Locate the cell with the specified text and output its (X, Y) center coordinate. 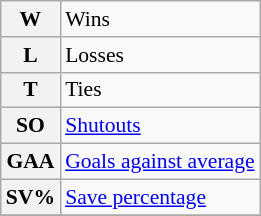
Goals against average (160, 162)
GAA (30, 162)
Wins (160, 19)
Save percentage (160, 197)
W (30, 19)
Ties (160, 90)
Shutouts (160, 126)
T (30, 90)
SO (30, 126)
SV% (30, 197)
L (30, 55)
Losses (160, 55)
